Output the (X, Y) coordinate of the center of the cell containing the given text.  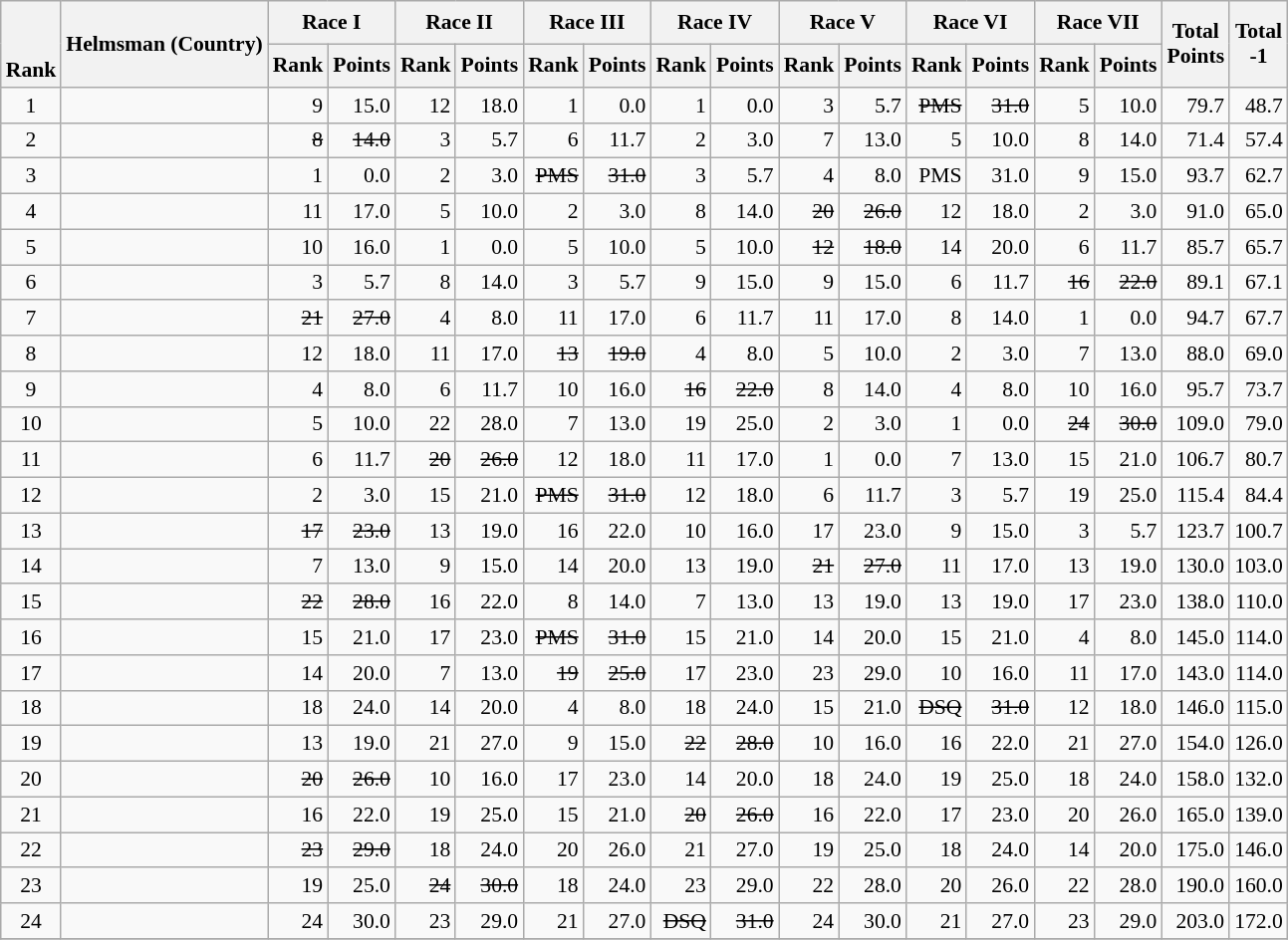
Race VI (970, 22)
143.0 (1195, 673)
65.0 (1259, 212)
138.0 (1195, 602)
79.0 (1259, 424)
106.7 (1195, 460)
Race II (459, 22)
115.0 (1259, 708)
126.0 (1259, 744)
160.0 (1259, 886)
103.0 (1259, 567)
73.7 (1259, 389)
79.7 (1195, 106)
132.0 (1259, 780)
62.7 (1259, 176)
203.0 (1195, 921)
88.0 (1195, 353)
145.0 (1195, 637)
65.7 (1259, 247)
48.7 (1259, 106)
Total-1 (1259, 44)
110.0 (1259, 602)
190.0 (1195, 886)
94.7 (1195, 319)
57.4 (1259, 140)
93.7 (1195, 176)
95.7 (1195, 389)
Race IV (714, 22)
130.0 (1195, 567)
172.0 (1259, 921)
Race III (587, 22)
Total Points (1195, 44)
71.4 (1195, 140)
154.0 (1195, 744)
84.4 (1259, 496)
100.7 (1259, 531)
91.0 (1195, 212)
67.1 (1259, 283)
89.1 (1195, 283)
109.0 (1195, 424)
115.4 (1195, 496)
123.7 (1195, 531)
139.0 (1259, 815)
Race V (843, 22)
69.0 (1259, 353)
85.7 (1195, 247)
67.7 (1259, 319)
158.0 (1195, 780)
175.0 (1195, 850)
80.7 (1259, 460)
Race I (332, 22)
Helmsman (Country) (163, 44)
165.0 (1195, 815)
Race VII (1098, 22)
